Identify which cell holds the provided text, then report its (X, Y) central coordinate. 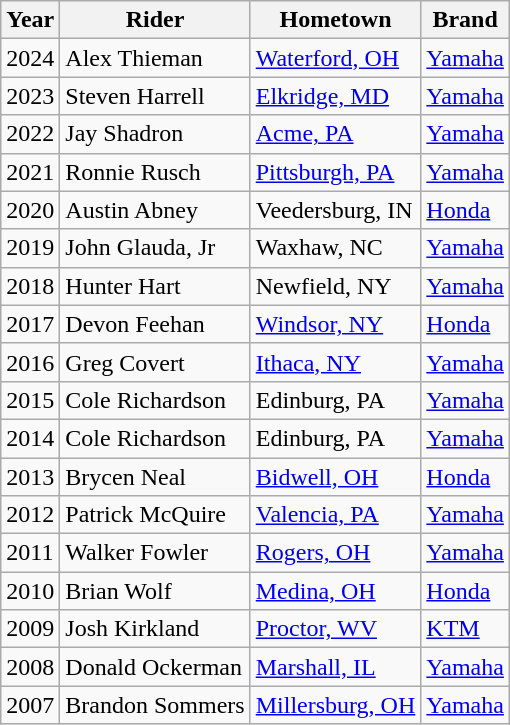
Waxhaw, NC (336, 248)
Rogers, OH (336, 553)
2007 (30, 705)
KTM (466, 629)
Pittsburgh, PA (336, 172)
2010 (30, 591)
2018 (30, 286)
2022 (30, 134)
2013 (30, 477)
Newfield, NY (336, 286)
2016 (30, 362)
Greg Covert (155, 362)
2012 (30, 515)
2020 (30, 210)
Steven Harrell (155, 96)
Alex Thieman (155, 58)
Brian Wolf (155, 591)
Marshall, IL (336, 667)
Year (30, 20)
Waterford, OH (336, 58)
Jay Shadron (155, 134)
Proctor, WV (336, 629)
Brycen Neal (155, 477)
Austin Abney (155, 210)
2011 (30, 553)
Josh Kirkland (155, 629)
Veedersburg, IN (336, 210)
Rider (155, 20)
Windsor, NY (336, 324)
2021 (30, 172)
2014 (30, 438)
Valencia, PA (336, 515)
Patrick McQuire (155, 515)
2019 (30, 248)
2015 (30, 400)
2023 (30, 96)
Hunter Hart (155, 286)
Elkridge, MD (336, 96)
Acme, PA (336, 134)
Hometown (336, 20)
Brandon Sommers (155, 705)
2009 (30, 629)
2017 (30, 324)
Ithaca, NY (336, 362)
2024 (30, 58)
Devon Feehan (155, 324)
Walker Fowler (155, 553)
John Glauda, Jr (155, 248)
Medina, OH (336, 591)
Ronnie Rusch (155, 172)
Brand (466, 20)
2008 (30, 667)
Donald Ockerman (155, 667)
Millersburg, OH (336, 705)
Bidwell, OH (336, 477)
